Find where the given text appears and provide that cell's center as [x, y] coordinate. 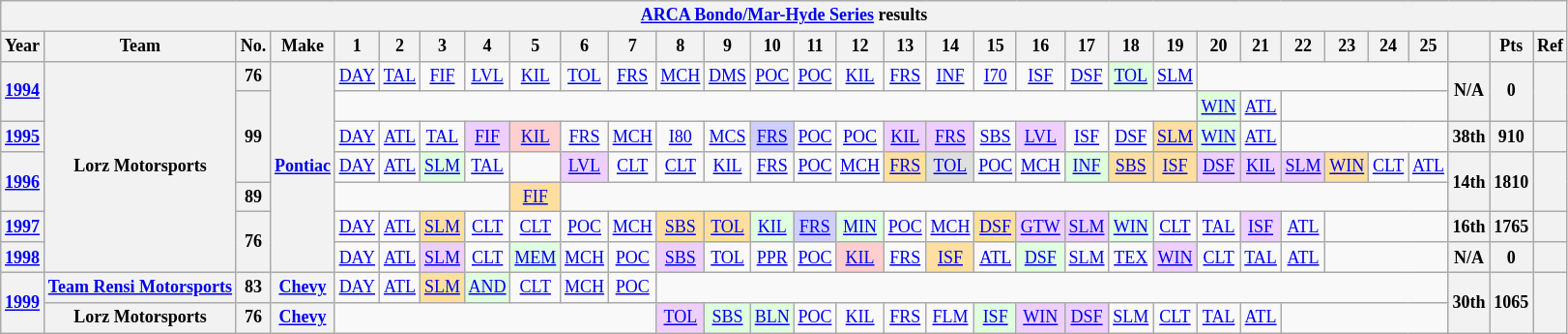
PPR [771, 258]
MCS [728, 136]
20 [1218, 46]
4 [487, 46]
83 [253, 287]
I70 [996, 76]
1996 [23, 182]
38th [1469, 136]
6 [585, 46]
16 [1040, 46]
DMS [728, 76]
18 [1131, 46]
7 [632, 46]
1 [357, 46]
910 [1512, 136]
I80 [681, 136]
1997 [23, 227]
15 [996, 46]
1995 [23, 136]
No. [253, 46]
TEX [1131, 258]
10 [771, 46]
12 [860, 46]
1998 [23, 258]
1994 [23, 91]
8 [681, 46]
2 [399, 46]
25 [1429, 46]
AND [487, 287]
14 [950, 46]
30th [1469, 302]
MEM [536, 258]
Year [23, 46]
FLM [950, 318]
16th [1469, 227]
GTW [1040, 227]
Pts [1512, 46]
99 [253, 137]
9 [728, 46]
Team [139, 46]
Team Rensi Motorsports [139, 287]
ARCA Bondo/Mar-Hyde Series results [785, 15]
13 [905, 46]
1810 [1512, 182]
3 [443, 46]
19 [1176, 46]
5 [536, 46]
89 [253, 197]
24 [1388, 46]
23 [1348, 46]
21 [1261, 46]
Make [304, 46]
1999 [23, 302]
1065 [1512, 302]
17 [1087, 46]
Pontiac [304, 167]
BLN [771, 318]
11 [815, 46]
22 [1303, 46]
1765 [1512, 227]
Ref [1551, 46]
14th [1469, 182]
MIN [860, 227]
